Identify which cell holds the provided text, then report its (X, Y) central coordinate. 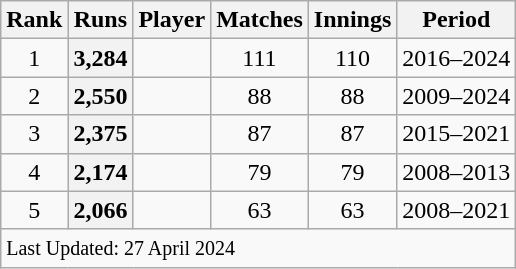
2,174 (100, 172)
3 (34, 134)
110 (352, 58)
2009–2024 (456, 96)
Rank (34, 20)
2,066 (100, 210)
3,284 (100, 58)
Player (172, 20)
2,550 (100, 96)
Period (456, 20)
2016–2024 (456, 58)
Innings (352, 20)
Runs (100, 20)
1 (34, 58)
Last Updated: 27 April 2024 (258, 248)
Matches (260, 20)
2015–2021 (456, 134)
2008–2021 (456, 210)
2,375 (100, 134)
4 (34, 172)
5 (34, 210)
111 (260, 58)
2 (34, 96)
2008–2013 (456, 172)
